Locate the cell with the specified text and output its (x, y) center coordinate. 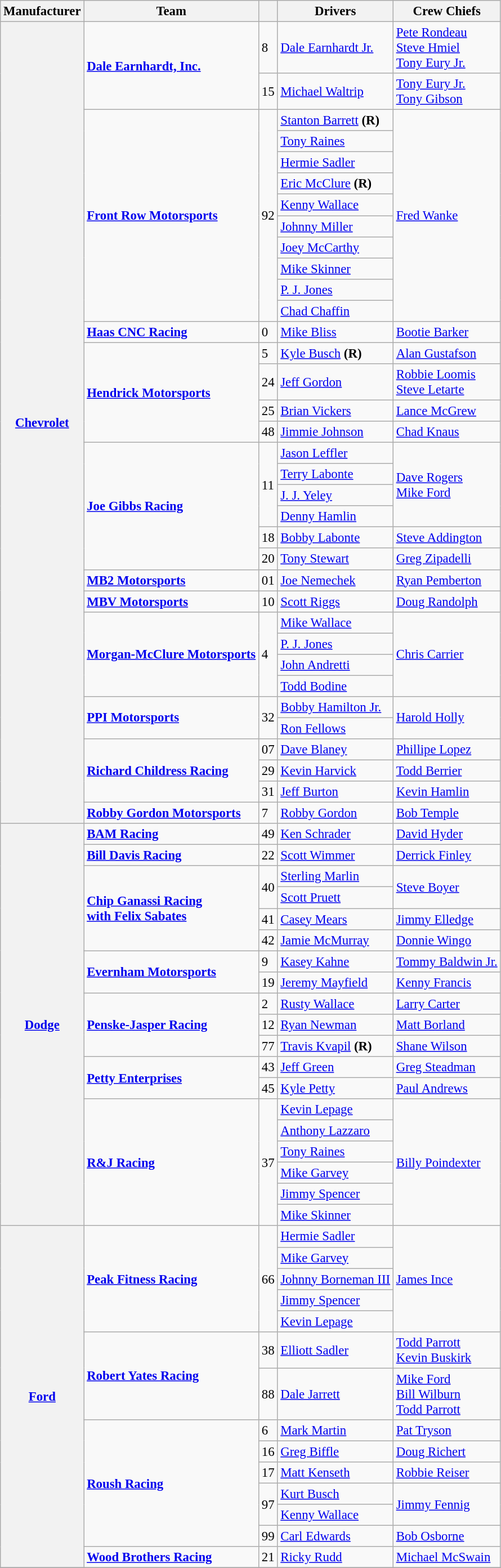
David Hyder (447, 834)
01 (268, 580)
Bob Osborne (447, 1536)
John Andretti (336, 665)
97 (268, 1505)
45 (268, 1088)
Robert Yates Racing (171, 1376)
BAM Racing (171, 834)
Mike Ford Bill Wilburn Todd Parrott (447, 1394)
Scott Pruett (336, 898)
Donnie Wingo (447, 940)
31 (268, 792)
17 (268, 1473)
2 (268, 1004)
Stanton Barrett (R) (336, 121)
Jeff Burton (336, 792)
99 (268, 1536)
PPI Motorsports (171, 718)
Steve Addington (447, 538)
Dale Earnhardt, Inc. (171, 66)
Joe Gibbs Racing (171, 506)
24 (268, 382)
Chevrolet (42, 423)
Roush Racing (171, 1484)
Hendrick Motorsports (171, 392)
19 (268, 982)
Joey McCarthy (336, 247)
Kevin Hamlin (447, 792)
Joe Nemechek (336, 580)
9 (268, 961)
Kasey Kahne (336, 961)
Haas CNC Racing (171, 332)
11 (268, 485)
Kevin Harvick (336, 771)
Pat Tryson (447, 1431)
Peak Fitness Racing (171, 1279)
Steve Boyer (447, 888)
Jeff Green (336, 1067)
Phillipe Lopez (447, 750)
Casey Mears (336, 919)
Kyle Petty (336, 1088)
MBV Motorsports (171, 602)
Mark Martin (336, 1431)
5 (268, 353)
66 (268, 1279)
Greg Biffle (336, 1451)
Terry Labonte (336, 474)
Jimmy Fennig (447, 1505)
Johnny Miller (336, 226)
Ron Fellows (336, 728)
40 (268, 888)
6 (268, 1431)
22 (268, 856)
88 (268, 1394)
James Ince (447, 1279)
Ryan Newman (336, 1025)
Evernham Motorsports (171, 972)
Jeff Gordon (336, 382)
20 (268, 559)
Doug Randolph (447, 602)
Mike Wallace (336, 622)
Chris Carrier (447, 654)
Robby Gordon (336, 813)
Johnny Borneman III (336, 1279)
Doug Richert (447, 1451)
Scott Wimmer (336, 856)
Fred Wanke (447, 216)
Todd Bodine (336, 686)
Jeremy Mayfield (336, 982)
43 (268, 1067)
Tommy Baldwin Jr. (447, 961)
Robbie Loomis Steve Letarte (447, 382)
Morgan-McClure Motorsports (171, 654)
Shane Wilson (447, 1046)
Petty Enterprises (171, 1078)
8 (268, 48)
Team (171, 11)
Rusty Wallace (336, 1004)
Ford (42, 1397)
Matt Borland (447, 1025)
Front Row Motorsports (171, 216)
Mike Bliss (336, 332)
Brian Vickers (336, 411)
Greg Zipadelli (447, 559)
Bobby Hamilton Jr. (336, 707)
38 (268, 1351)
Todd Parrott Kevin Buskirk (447, 1351)
Greg Steadman (447, 1067)
29 (268, 771)
Robby Gordon Motorsports (171, 813)
Travis Kvapil (R) (336, 1046)
Sterling Marlin (336, 877)
Kurt Busch (336, 1494)
Jimmy Elledge (447, 919)
Jason Leffler (336, 453)
Pete Rondeau Steve Hmiel Tony Eury Jr. (447, 48)
Kenny Francis (447, 982)
Richard Childress Racing (171, 770)
92 (268, 216)
Dodge (42, 1024)
MB2 Motorsports (171, 580)
Larry Carter (447, 1004)
21 (268, 1557)
Todd Berrier (447, 771)
Chip Ganassi Racingwith Felix Sabates (171, 908)
7 (268, 813)
Bobby Labonte (336, 538)
Scott Riggs (336, 602)
Bootie Barker (447, 332)
37 (268, 1162)
18 (268, 538)
Jimmie Johnson (336, 432)
Kyle Busch (R) (336, 353)
42 (268, 940)
25 (268, 411)
Elliott Sadler (336, 1351)
48 (268, 432)
07 (268, 750)
Robbie Reiser (447, 1473)
15 (268, 91)
10 (268, 602)
Ken Schrader (336, 834)
Lance McGrew (447, 411)
32 (268, 718)
Dale Jarrett (336, 1394)
49 (268, 834)
Michael Waltrip (336, 91)
Derrick Finley (447, 856)
Wood Brothers Racing (171, 1557)
Carl Edwards (336, 1536)
J. J. Yeley (336, 496)
16 (268, 1451)
Paul Andrews (447, 1088)
41 (268, 919)
Alan Gustafson (447, 353)
0 (268, 332)
Eric McClure (R) (336, 184)
Denny Hamlin (336, 516)
Tony Eury Jr. Tony Gibson (447, 91)
Dale Earnhardt Jr. (336, 48)
Crew Chiefs (447, 11)
Chad Chaffin (336, 311)
Tony Stewart (336, 559)
Ryan Pemberton (447, 580)
Matt Kenseth (336, 1473)
Ricky Rudd (336, 1557)
Dave Rogers Mike Ford (447, 485)
Harold Holly (447, 718)
R&J Racing (171, 1162)
4 (268, 654)
Penske-Jasper Racing (171, 1025)
Chad Knaus (447, 432)
Anthony Lazzaro (336, 1131)
77 (268, 1046)
Bill Davis Racing (171, 856)
Dave Blaney (336, 750)
Michael McSwain (447, 1557)
Jamie McMurray (336, 940)
12 (268, 1025)
Manufacturer (42, 11)
Billy Poindexter (447, 1162)
Bob Temple (447, 813)
Drivers (336, 11)
